Identify which cell holds the provided text, then report its (X, Y) central coordinate. 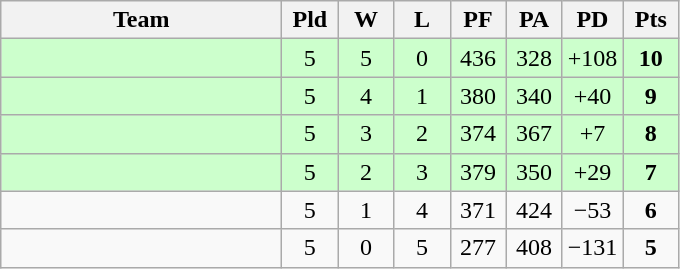
Pld (310, 20)
Team (142, 20)
PD (592, 20)
408 (534, 248)
340 (534, 96)
PF (478, 20)
10 (651, 58)
+40 (592, 96)
380 (478, 96)
367 (534, 134)
371 (478, 210)
Pts (651, 20)
9 (651, 96)
L (422, 20)
W (366, 20)
−53 (592, 210)
328 (534, 58)
PA (534, 20)
6 (651, 210)
8 (651, 134)
436 (478, 58)
+7 (592, 134)
374 (478, 134)
424 (534, 210)
7 (651, 172)
−131 (592, 248)
+29 (592, 172)
+108 (592, 58)
350 (534, 172)
277 (478, 248)
379 (478, 172)
